Scan for the cell matching the given text and deliver its (X, Y) coordinate at center. 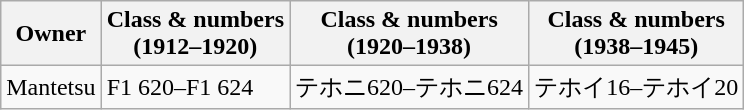
Owner (51, 34)
Class & numbers(1938–1945) (636, 34)
Class & numbers(1920–1938) (410, 34)
F1 620–F1 624 (195, 88)
テホイ16–テホイ20 (636, 88)
テホニ620–テホニ624 (410, 88)
Class & numbers(1912–1920) (195, 34)
Mantetsu (51, 88)
